Return the (x, y) coordinate for the center point of the cell that contains the specified text.  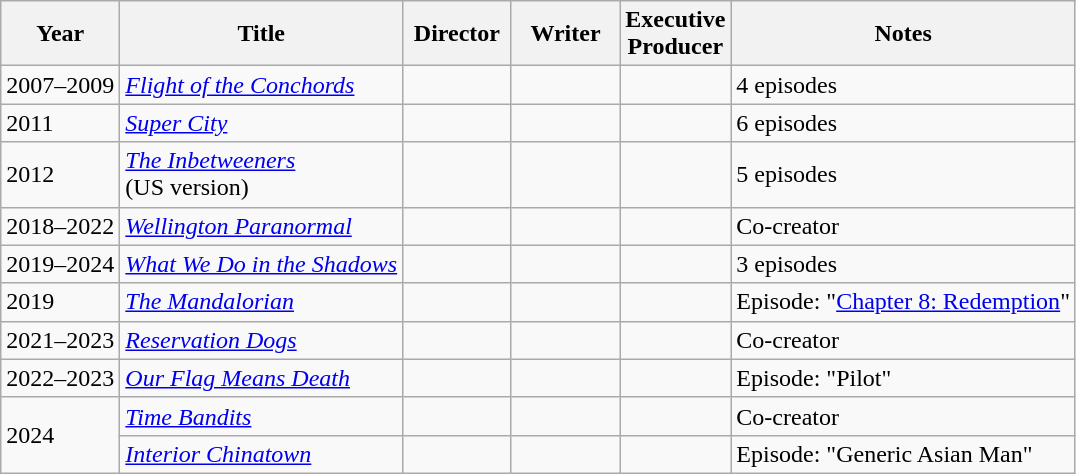
4 episodes (904, 85)
Episode: "Chapter 8: Redemption" (904, 302)
Our Flag Means Death (262, 378)
The Mandalorian (262, 302)
Time Bandits (262, 416)
Notes (904, 34)
2022–2023 (60, 378)
ExecutiveProducer (676, 34)
6 episodes (904, 123)
Year (60, 34)
5 episodes (904, 174)
Episode: "Pilot" (904, 378)
Interior Chinatown (262, 454)
2019 (60, 302)
Super City (262, 123)
Flight of the Conchords (262, 85)
2011 (60, 123)
2018–2022 (60, 226)
Writer (566, 34)
2007–2009 (60, 85)
Reservation Dogs (262, 340)
The Inbetweeners(US version) (262, 174)
2019–2024 (60, 264)
Episode: "Generic Asian Man" (904, 454)
2012 (60, 174)
Director (458, 34)
Title (262, 34)
2021–2023 (60, 340)
2024 (60, 435)
What We Do in the Shadows (262, 264)
Wellington Paranormal (262, 226)
3 episodes (904, 264)
